Extract the (x, y) coordinate from the center of the cell holding the provided text.  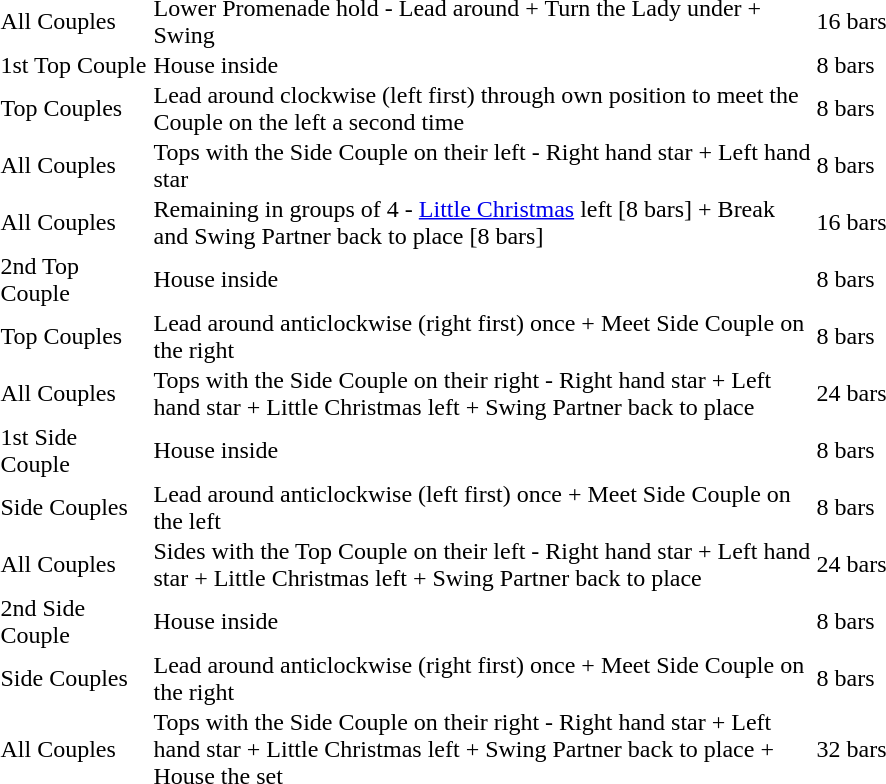
Tops with the Side Couple on their left - Right hand star + Left hand star (484, 166)
Tops with the Side Couple on their right - Right hand star + Left hand star + Little Christmas left + Swing Partner back to place (484, 394)
Lead around clockwise (left first) through own position to meet the Couple on the left a second time (484, 108)
Sides with the Top Couple on their left - Right hand star + Left hand star + Little Christmas left + Swing Partner back to place (484, 564)
Remaining in groups of 4 - Little Christmas left [8 bars] + Break and Swing Partner back to place [8 bars] (484, 222)
Lead around anticlockwise (left first) once + Meet Side Couple on the left (484, 508)
